Return the (X, Y) coordinate for the center point of the cell that contains the specified text.  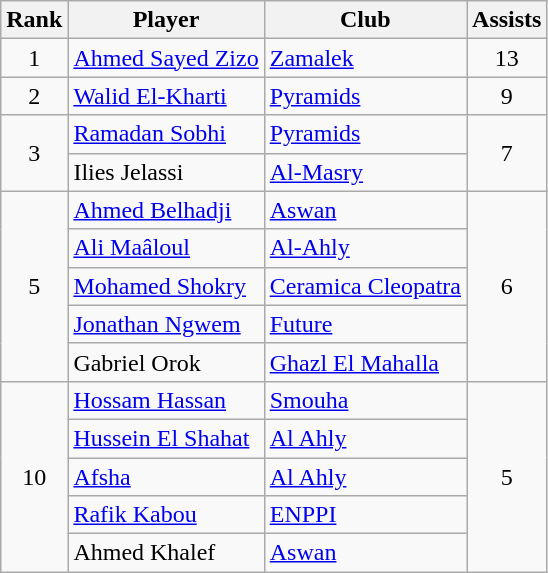
2 (34, 96)
Rank (34, 20)
Jonathan Ngwem (166, 324)
Zamalek (365, 58)
ENPPI (365, 515)
Club (365, 20)
6 (507, 286)
Afsha (166, 477)
Ahmed Sayed Zizo (166, 58)
Ilies Jelassi (166, 172)
Gabriel Orok (166, 362)
7 (507, 153)
10 (34, 476)
Player (166, 20)
Future (365, 324)
Al-Masry (365, 172)
Smouha (365, 400)
9 (507, 96)
Mohamed Shokry (166, 286)
Ali Maâloul (166, 248)
Hossam Hassan (166, 400)
Al-Ahly (365, 248)
Ghazl El Mahalla (365, 362)
Hussein El Shahat (166, 438)
Ahmed Khalef (166, 553)
13 (507, 58)
3 (34, 153)
1 (34, 58)
Assists (507, 20)
Rafik Kabou (166, 515)
Walid El-Kharti (166, 96)
Ramadan Sobhi (166, 134)
Ceramica Cleopatra (365, 286)
Ahmed Belhadji (166, 210)
